Scan for the cell matching the given text and deliver its (x, y) coordinate at center. 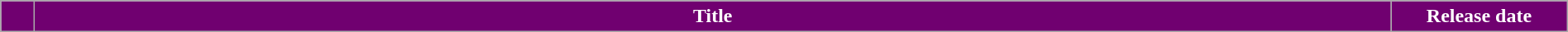
Release date (1480, 16)
Title (713, 16)
